Identify which cell holds the provided text, then report its (x, y) central coordinate. 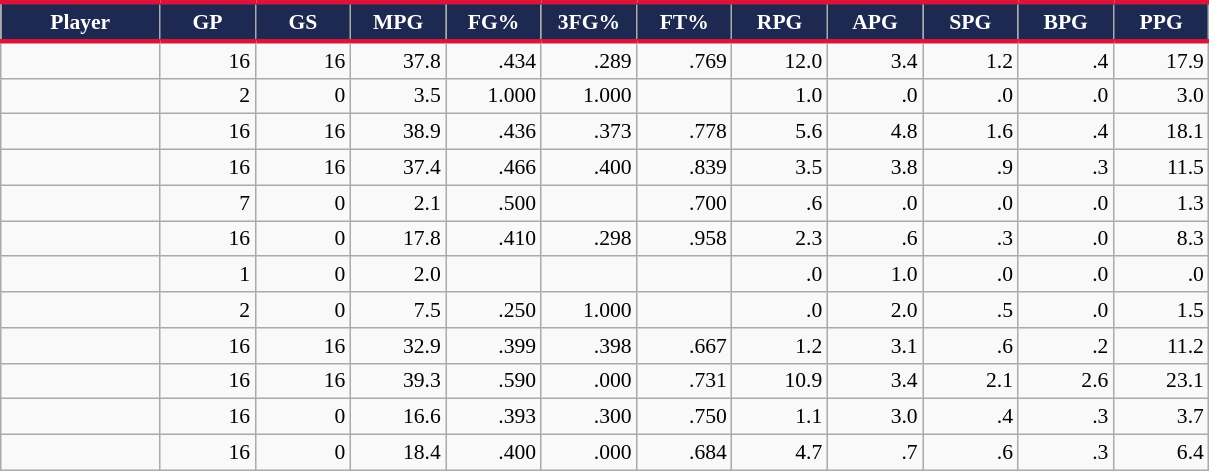
.436 (494, 132)
.731 (684, 381)
.289 (588, 60)
.958 (684, 239)
SPG (970, 22)
RPG (780, 22)
.7 (874, 453)
.399 (494, 346)
23.1 (1161, 381)
APG (874, 22)
.434 (494, 60)
3FG% (588, 22)
8.3 (1161, 239)
5.6 (780, 132)
3.7 (1161, 417)
.373 (588, 132)
4.8 (874, 132)
2.3 (780, 239)
.684 (684, 453)
.500 (494, 203)
FT% (684, 22)
.9 (970, 168)
17.9 (1161, 60)
18.4 (398, 453)
1.5 (1161, 310)
BPG (1066, 22)
6.4 (1161, 453)
1 (208, 275)
.778 (684, 132)
1.1 (780, 417)
18.1 (1161, 132)
3.1 (874, 346)
11.2 (1161, 346)
32.9 (398, 346)
38.9 (398, 132)
4.7 (780, 453)
7 (208, 203)
Player (80, 22)
.250 (494, 310)
.750 (684, 417)
.5 (970, 310)
37.8 (398, 60)
.839 (684, 168)
16.6 (398, 417)
GP (208, 22)
MPG (398, 22)
.769 (684, 60)
37.4 (398, 168)
1.3 (1161, 203)
PPG (1161, 22)
11.5 (1161, 168)
.2 (1066, 346)
.590 (494, 381)
10.9 (780, 381)
17.8 (398, 239)
.410 (494, 239)
.667 (684, 346)
39.3 (398, 381)
.300 (588, 417)
.466 (494, 168)
.298 (588, 239)
3.8 (874, 168)
1.6 (970, 132)
7.5 (398, 310)
.398 (588, 346)
12.0 (780, 60)
.700 (684, 203)
.393 (494, 417)
2.6 (1066, 381)
FG% (494, 22)
GS (302, 22)
